Extract the (x, y) coordinate from the center of the cell holding the provided text.  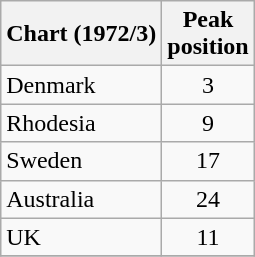
3 (208, 85)
11 (208, 237)
Australia (82, 199)
Chart (1972/3) (82, 34)
UK (82, 237)
17 (208, 161)
Denmark (82, 85)
Sweden (82, 161)
24 (208, 199)
Peakposition (208, 34)
Rhodesia (82, 123)
9 (208, 123)
